Search for the cell housing the specified text and yield its [X, Y] center coordinate. 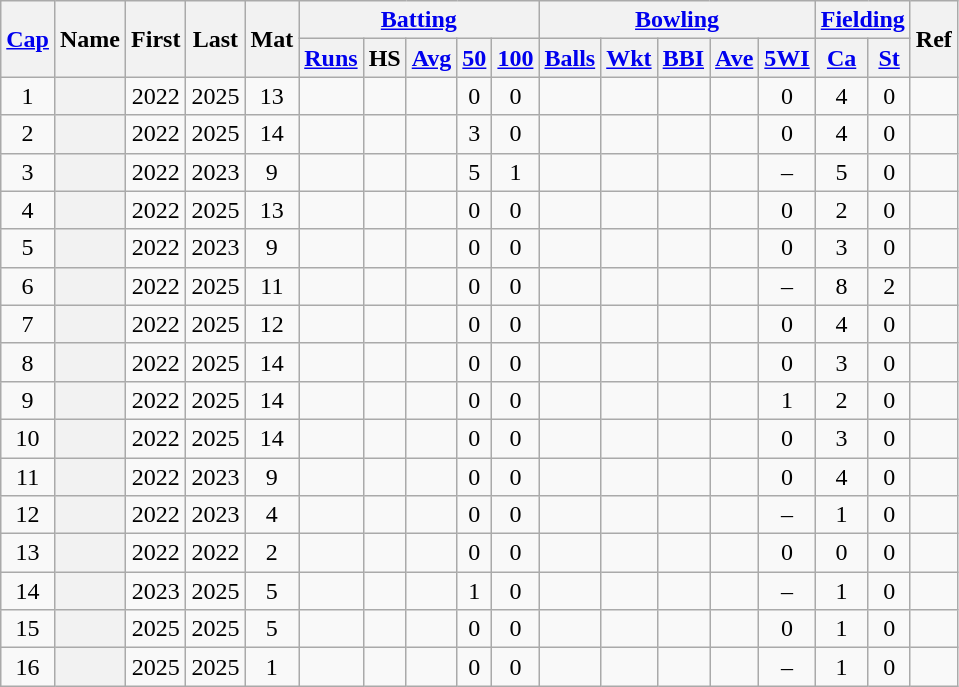
16 [28, 667]
Bowling [677, 20]
100 [516, 58]
Cap [28, 39]
Last [216, 39]
Runs [331, 58]
Name [90, 39]
15 [28, 629]
Wkt [629, 58]
10 [28, 438]
St [889, 58]
HS [384, 58]
7 [28, 324]
Ave [734, 58]
Ca [842, 58]
Batting [419, 20]
First [156, 39]
Balls [570, 58]
5WI [787, 58]
Avg [432, 58]
Mat [272, 39]
6 [28, 286]
BBI [683, 58]
Fielding [862, 20]
50 [474, 58]
Ref [934, 39]
